Pinpoint the cell where the given text exists, returning its [X, Y] midpoint coordinate. 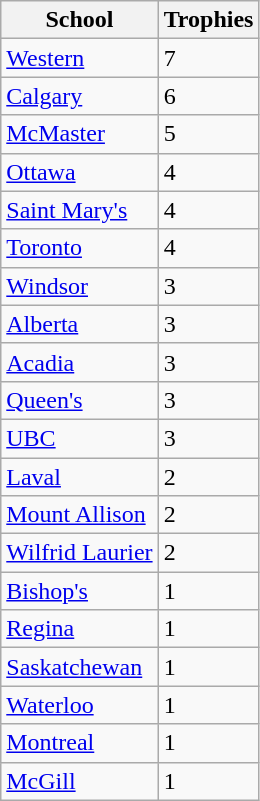
Saint Mary's [80, 210]
5 [208, 134]
Montreal [80, 743]
Trophies [208, 20]
Calgary [80, 96]
Laval [80, 477]
McGill [80, 781]
Wilfrid Laurier [80, 553]
Waterloo [80, 705]
6 [208, 96]
Saskatchewan [80, 667]
7 [208, 58]
McMaster [80, 134]
UBC [80, 438]
Queen's [80, 400]
Toronto [80, 248]
Mount Allison [80, 515]
Windsor [80, 286]
Western [80, 58]
Ottawa [80, 172]
Alberta [80, 324]
Acadia [80, 362]
School [80, 20]
Regina [80, 629]
Bishop's [80, 591]
